Detect which cell encompasses the target text, then output its (X, Y) center coordinate. 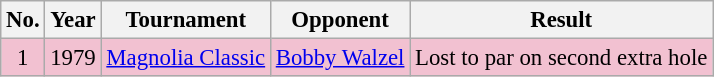
No. (23, 20)
1979 (73, 58)
Magnolia Classic (186, 58)
Tournament (186, 20)
Lost to par on second extra hole (562, 58)
Year (73, 20)
Bobby Walzel (340, 58)
Opponent (340, 20)
1 (23, 58)
Result (562, 20)
